Output the [X, Y] coordinate of the center of the cell containing the given text.  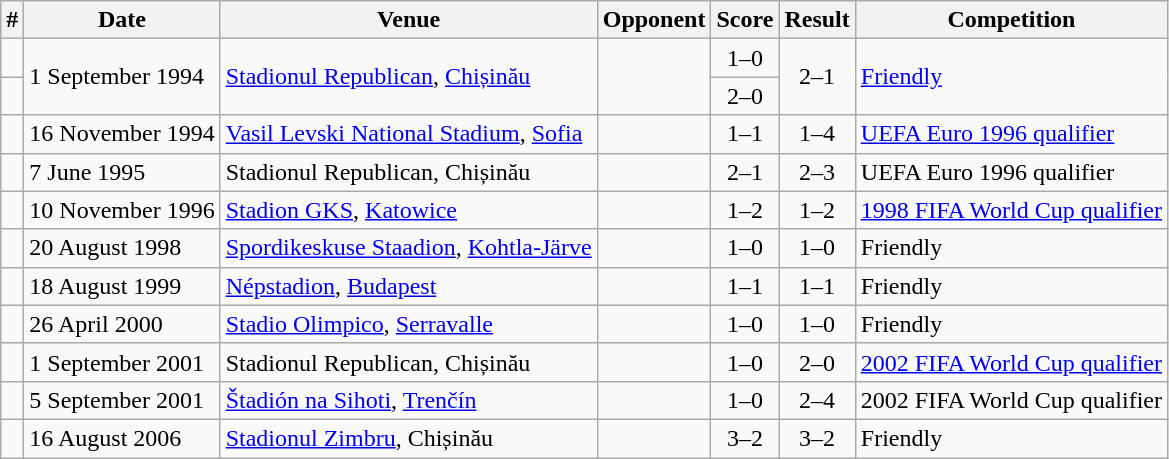
20 August 1998 [122, 248]
7 June 1995 [122, 172]
# [12, 20]
Spordikeskuse Staadion, Kohtla-Järve [408, 248]
2–4 [817, 400]
Result [817, 20]
1998 FIFA World Cup qualifier [1011, 210]
1 September 2001 [122, 362]
Score [745, 20]
Štadión na Sihoti, Trenčín [408, 400]
16 November 1994 [122, 134]
1 September 1994 [122, 77]
Népstadion, Budapest [408, 286]
Stadio Olimpico, Serravalle [408, 324]
5 September 2001 [122, 400]
Opponent [654, 20]
Venue [408, 20]
Vasil Levski National Stadium, Sofia [408, 134]
Date [122, 20]
Stadionul Zimbru, Chișinău [408, 438]
10 November 1996 [122, 210]
18 August 1999 [122, 286]
1–4 [817, 134]
Competition [1011, 20]
Stadion GKS, Katowice [408, 210]
2–3 [817, 172]
16 August 2006 [122, 438]
26 April 2000 [122, 324]
